Determine the (X, Y) coordinate at the center of the cell enclosing the given text.  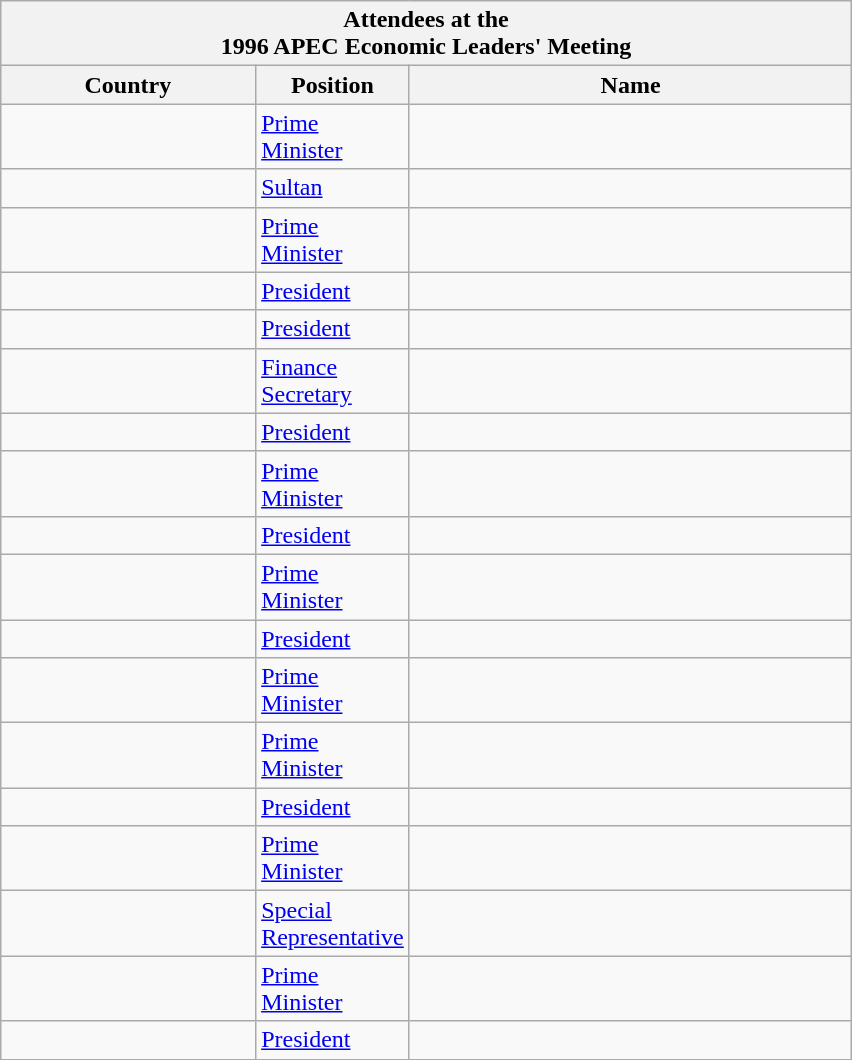
Sultan (333, 188)
Finance Secretary (333, 380)
Special Representative (333, 924)
Position (333, 85)
Country (128, 85)
Name (630, 85)
Attendees at the 1996 APEC Economic Leaders' Meeting (426, 34)
